Provide the (x, y) coordinate of the cell's center where the given text is located.  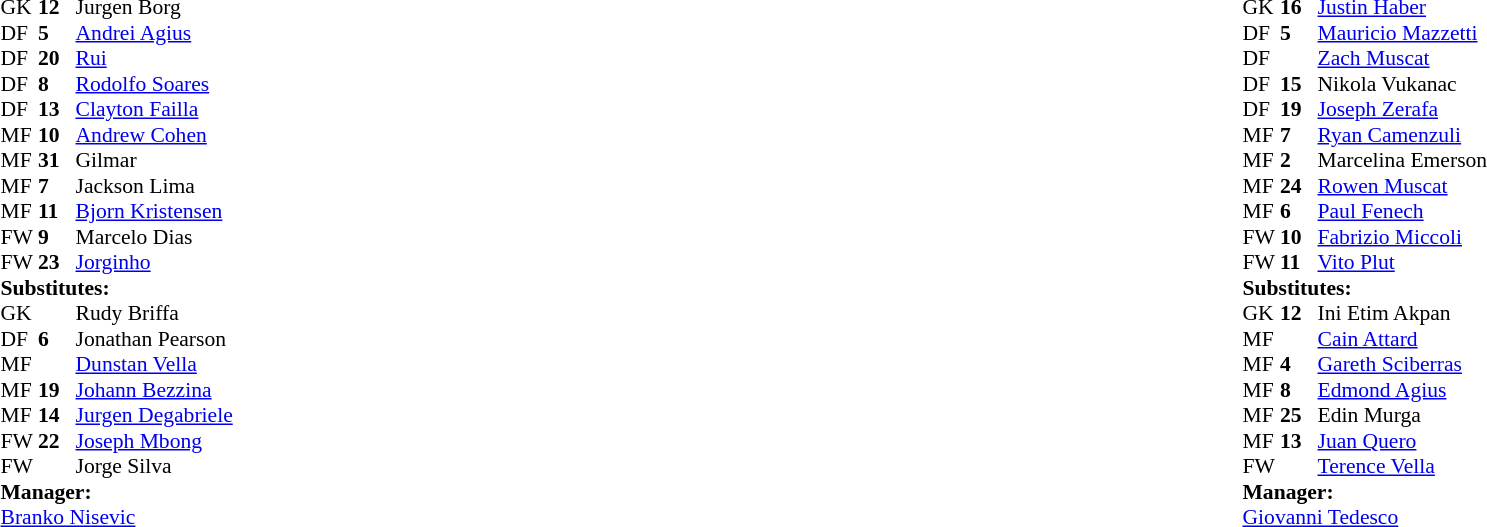
22 (57, 441)
Joseph Mbong (154, 441)
Jorge Silva (154, 467)
15 (1299, 84)
Jonathan Pearson (154, 339)
Jurgen Degabriele (154, 415)
2 (1299, 161)
23 (57, 263)
Rui (154, 59)
Rodolfo Soares (154, 84)
Bjorn Kristensen (154, 211)
Andrei Agius (154, 33)
Gilmar (154, 161)
12 (1299, 313)
Jackson Lima (154, 186)
25 (1299, 415)
Johann Bezzina (154, 390)
Clayton Failla (154, 109)
14 (57, 415)
Andrew Cohen (154, 135)
4 (1299, 365)
31 (57, 161)
Dunstan Vella (154, 365)
24 (1299, 186)
Marcelo Dias (154, 237)
9 (57, 237)
Rudy Briffa (154, 313)
Jorginho (154, 263)
20 (57, 59)
